Find where the given text appears and provide that cell's center as (X, Y) coordinate. 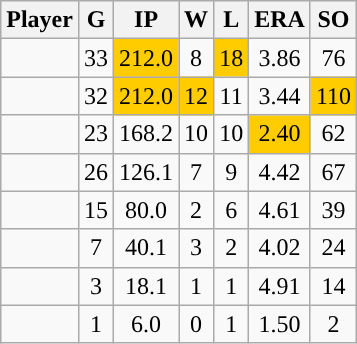
67 (333, 172)
76 (333, 58)
15 (96, 210)
62 (333, 134)
SO (333, 20)
110 (333, 96)
4.42 (280, 172)
ERA (280, 20)
11 (232, 96)
9 (232, 172)
18.1 (146, 286)
1.50 (280, 324)
32 (96, 96)
8 (196, 58)
80.0 (146, 210)
Player (40, 20)
3.44 (280, 96)
0 (196, 324)
40.1 (146, 248)
2.40 (280, 134)
IP (146, 20)
14 (333, 286)
168.2 (146, 134)
23 (96, 134)
126.1 (146, 172)
3.86 (280, 58)
39 (333, 210)
12 (196, 96)
24 (333, 248)
33 (96, 58)
4.61 (280, 210)
6 (232, 210)
26 (96, 172)
18 (232, 58)
6.0 (146, 324)
4.02 (280, 248)
W (196, 20)
4.91 (280, 286)
L (232, 20)
G (96, 20)
